Find where the given text appears and provide that cell's center as [X, Y] coordinate. 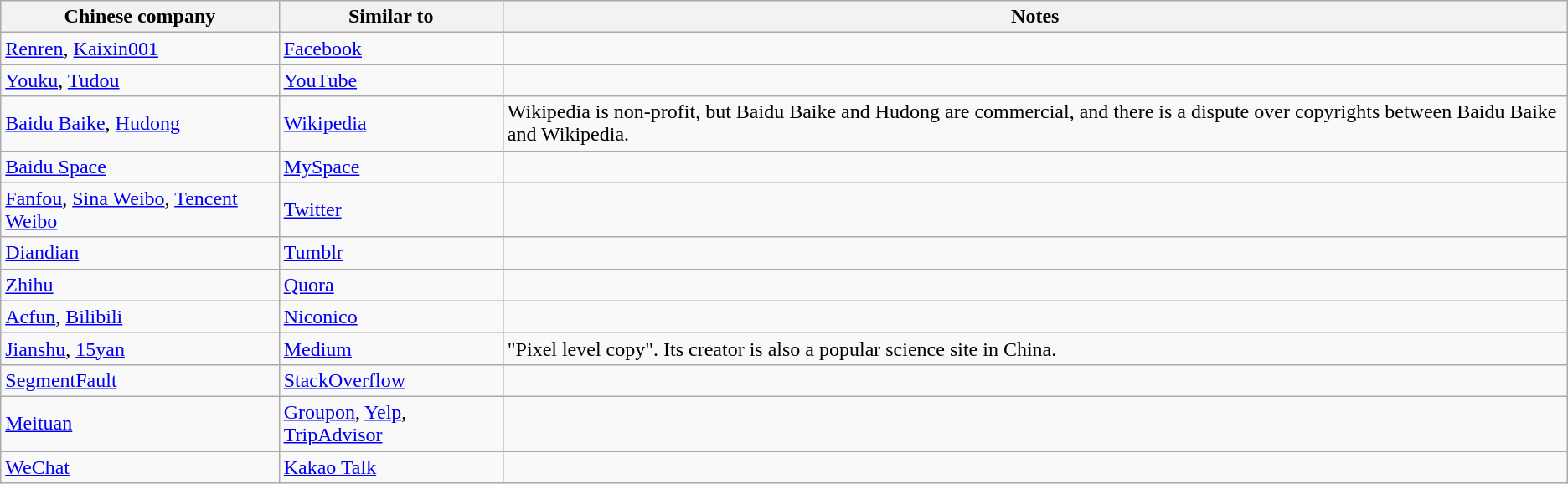
Facebook [390, 49]
Baidu Baike, Hudong [140, 124]
Wikipedia is non-profit, but Baidu Baike and Hudong are commercial, and there is a dispute over copyrights between Baidu Baike and Wikipedia. [1035, 124]
Niconico [390, 317]
Meituan [140, 424]
Acfun, Bilibili [140, 317]
Tumblr [390, 253]
Wikipedia [390, 124]
MySpace [390, 167]
Medium [390, 348]
WeChat [140, 466]
Groupon, Yelp, TripAdvisor [390, 424]
YouTube [390, 80]
"Pixel level copy". Its creator is also a popular science site in China. [1035, 348]
Diandian [140, 253]
Twitter [390, 209]
Similar to [390, 17]
Fanfou, Sina Weibo, Tencent Weibo [140, 209]
Chinese company [140, 17]
Quora [390, 285]
Youku, Tudou [140, 80]
Notes [1035, 17]
Zhihu [140, 285]
Jianshu, 15yan [140, 348]
Renren, Kaixin001 [140, 49]
Baidu Space [140, 167]
Kakao Talk [390, 466]
StackOverflow [390, 380]
SegmentFault [140, 380]
